Detect which cell encompasses the target text, then output its (X, Y) center coordinate. 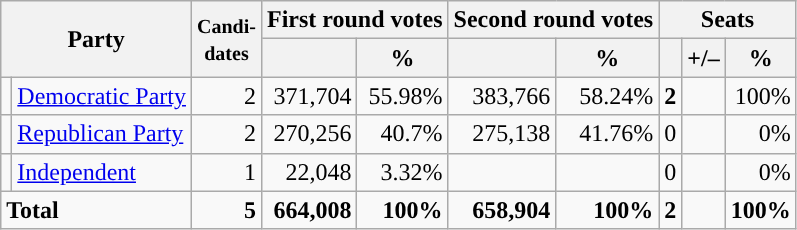
40.7% (402, 134)
664,008 (308, 210)
Second round votes (554, 20)
Independent (102, 172)
Seats (728, 20)
22,048 (308, 172)
Republican Party (102, 134)
Democratic Party (102, 96)
58.24% (608, 96)
41.76% (608, 134)
55.98% (402, 96)
275,138 (502, 134)
270,256 (308, 134)
Party (96, 39)
383,766 (502, 96)
3.32% (402, 172)
658,904 (502, 210)
5 (226, 210)
+/– (704, 58)
371,704 (308, 96)
First round votes (354, 20)
Total (96, 210)
Candi-dates (226, 39)
1 (226, 172)
